Output the [X, Y] coordinate of the center of the cell containing the given text.  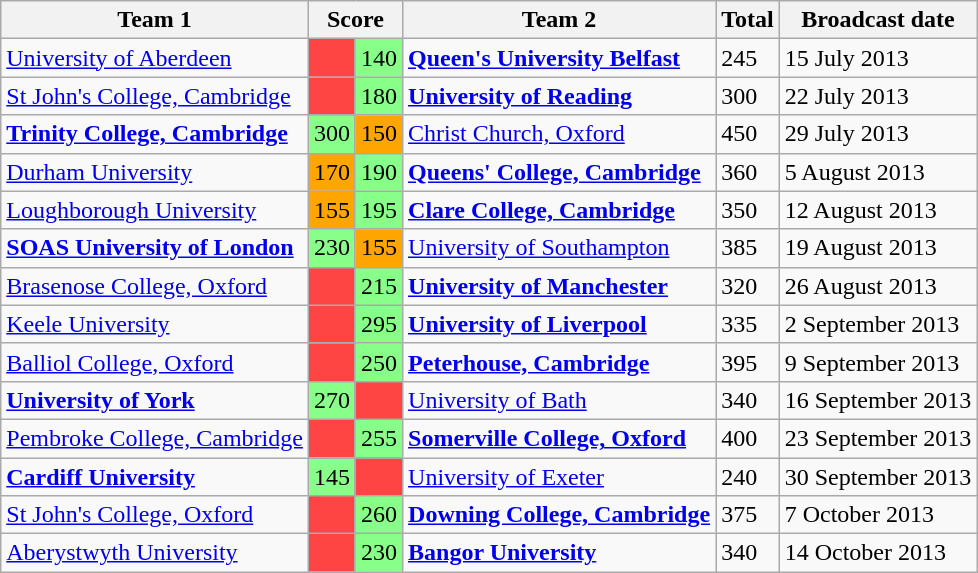
270 [332, 400]
375 [748, 515]
University of Southampton [560, 248]
7 October 2013 [878, 515]
240 [748, 477]
Queens' College, Cambridge [560, 172]
16 September 2013 [878, 400]
29 July 2013 [878, 134]
University of Bath [560, 400]
Durham University [155, 172]
Downing College, Cambridge [560, 515]
University of Manchester [560, 286]
19 August 2013 [878, 248]
Christ Church, Oxford [560, 134]
350 [748, 210]
Total [748, 20]
450 [748, 134]
190 [378, 172]
Cardiff University [155, 477]
SOAS University of London [155, 248]
260 [378, 515]
335 [748, 324]
14 October 2013 [878, 553]
245 [748, 58]
2 September 2013 [878, 324]
400 [748, 438]
170 [332, 172]
5 August 2013 [878, 172]
St John's College, Cambridge [155, 96]
St John's College, Oxford [155, 515]
26 August 2013 [878, 286]
295 [378, 324]
140 [378, 58]
385 [748, 248]
Team 1 [155, 20]
Somerville College, Oxford [560, 438]
Team 2 [560, 20]
Aberystwyth University [155, 553]
12 August 2013 [878, 210]
360 [748, 172]
University of Liverpool [560, 324]
15 July 2013 [878, 58]
Queen's University Belfast [560, 58]
Keele University [155, 324]
Loughborough University [155, 210]
30 September 2013 [878, 477]
320 [748, 286]
23 September 2013 [878, 438]
195 [378, 210]
Balliol College, Oxford [155, 362]
Bangor University [560, 553]
Score [355, 20]
145 [332, 477]
University of York [155, 400]
Broadcast date [878, 20]
180 [378, 96]
395 [748, 362]
University of Reading [560, 96]
University of Exeter [560, 477]
University of Aberdeen [155, 58]
Brasenose College, Oxford [155, 286]
9 September 2013 [878, 362]
Clare College, Cambridge [560, 210]
255 [378, 438]
250 [378, 362]
22 July 2013 [878, 96]
150 [378, 134]
Peterhouse, Cambridge [560, 362]
Trinity College, Cambridge [155, 134]
215 [378, 286]
Pembroke College, Cambridge [155, 438]
